Locate the cell with the specified text and output its (X, Y) center coordinate. 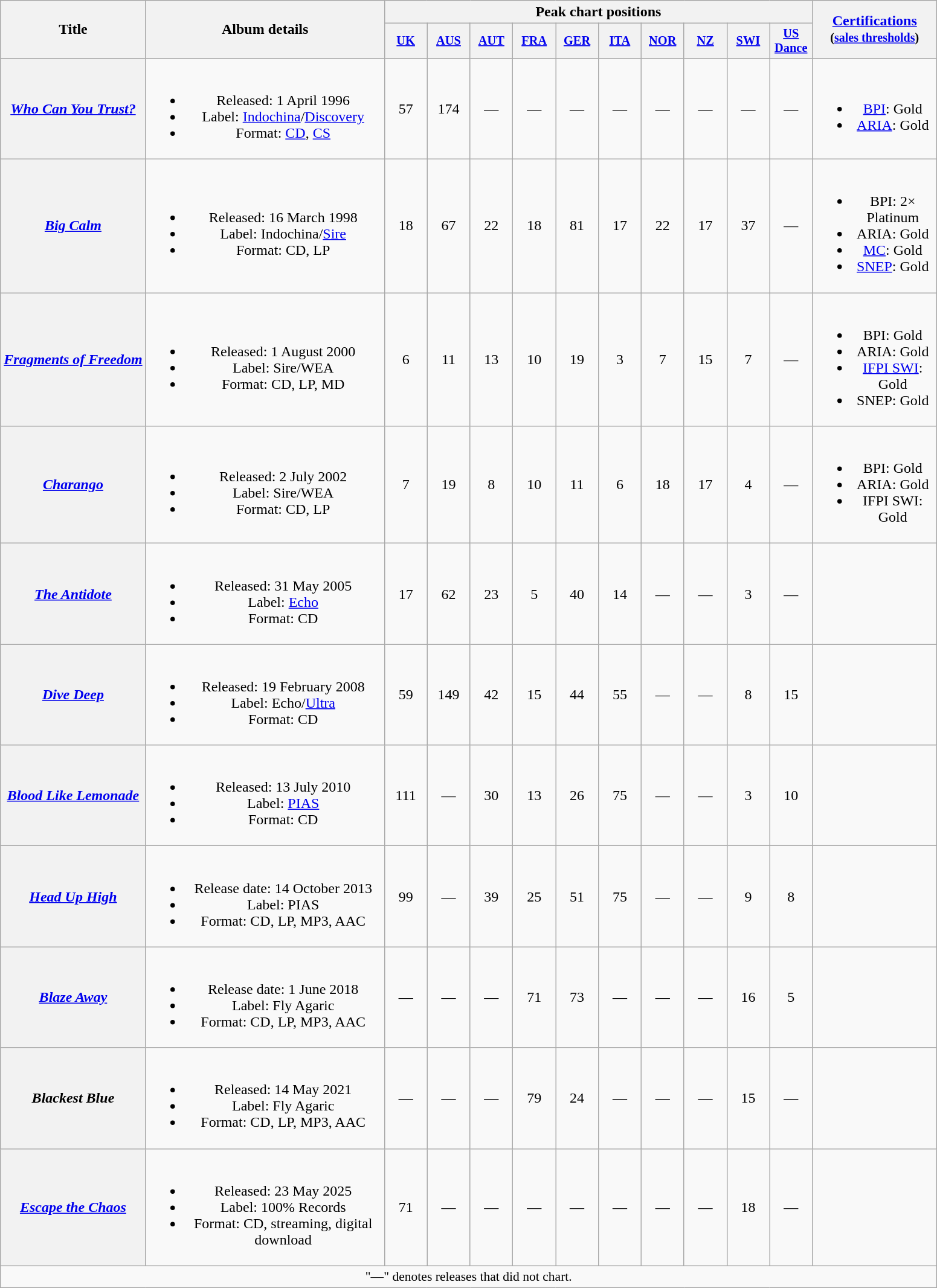
"—" denotes releases that did not chart. (469, 1277)
16 (748, 998)
44 (578, 694)
Released: 16 March 1998Label: Indochina/SireFormat: CD, LP (265, 226)
Released: 31 May 2005Label: EchoFormat: CD (265, 594)
62 (448, 594)
4 (748, 485)
Head Up High (73, 896)
NZ (706, 41)
Dive Deep (73, 694)
Blaze Away (73, 998)
51 (578, 896)
24 (578, 1098)
39 (492, 896)
111 (406, 796)
UK (406, 41)
9 (748, 896)
174 (448, 109)
25 (534, 896)
81 (578, 226)
73 (578, 998)
Released: 1 August 2000Label: Sire/WEAFormat: CD, LP, MD (265, 360)
30 (492, 796)
149 (448, 694)
59 (406, 694)
Released: 1 April 1996Label: Indochina/DiscoveryFormat: CD, CS (265, 109)
US Dance (791, 41)
Who Can You Trust? (73, 109)
67 (448, 226)
Certifications(sales thresholds) (875, 30)
40 (578, 594)
Released: 19 February 2008Label: Echo/UltraFormat: CD (265, 694)
Album details (265, 30)
57 (406, 109)
Released: 13 July 2010Label: PIASFormat: CD (265, 796)
37 (748, 226)
BPI: GoldARIA: GoldIFPI SWI: Gold (875, 485)
Charango (73, 485)
NOR (662, 41)
The Antidote (73, 594)
GER (578, 41)
26 (578, 796)
79 (534, 1098)
SWI (748, 41)
ITA (620, 41)
Blood Like Lemonade (73, 796)
14 (620, 594)
Peak chart positions (598, 12)
Released: 23 May 2025Label: 100% RecordsFormat: CD, streaming, digital download (265, 1207)
AUS (448, 41)
55 (620, 694)
FRA (534, 41)
Release date: 1 June 2018Label: Fly AgaricFormat: CD, LP, MP3, AAC (265, 998)
Released: 14 May 2021Label: Fly AgaricFormat: CD, LP, MP3, AAC (265, 1098)
Blackest Blue (73, 1098)
BPI: GoldARIA: Gold (875, 109)
99 (406, 896)
AUT (492, 41)
23 (492, 594)
Big Calm (73, 226)
42 (492, 694)
BPI: 2× PlatinumARIA: GoldMC: GoldSNEP: Gold (875, 226)
BPI: GoldARIA: GoldIFPI SWI: GoldSNEP: Gold (875, 360)
Title (73, 30)
Release date: 14 October 2013Label: PIASFormat: CD, LP, MP3, AAC (265, 896)
Released: 2 July 2002Label: Sire/WEAFormat: CD, LP (265, 485)
Escape the Chaos (73, 1207)
Fragments of Freedom (73, 360)
